Pinpoint the cell where the given text exists, returning its (x, y) midpoint coordinate. 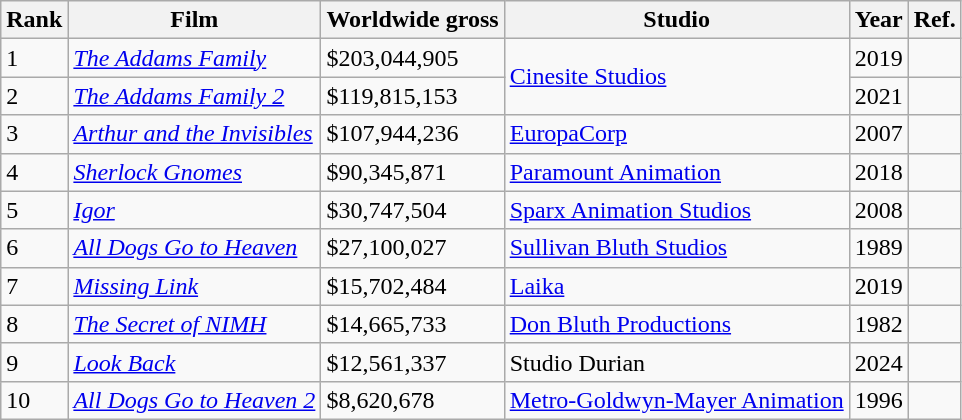
Ref. (934, 20)
5 (34, 210)
Worldwide gross (412, 20)
2007 (878, 134)
The Addams Family (194, 58)
$30,747,504 (412, 210)
$203,044,905 (412, 58)
All Dogs Go to Heaven (194, 248)
$107,944,236 (412, 134)
$27,100,027 (412, 248)
Laika (676, 286)
Sparx Animation Studios (676, 210)
EuropaCorp (676, 134)
8 (34, 324)
2008 (878, 210)
Igor (194, 210)
$15,702,484 (412, 286)
1982 (878, 324)
The Secret of NIMH (194, 324)
$8,620,678 (412, 400)
Arthur and the Invisibles (194, 134)
Film (194, 20)
3 (34, 134)
Studio (676, 20)
4 (34, 172)
1996 (878, 400)
$12,561,337 (412, 362)
1989 (878, 248)
$90,345,871 (412, 172)
1 (34, 58)
Paramount Animation (676, 172)
Sullivan Bluth Studios (676, 248)
Don Bluth Productions (676, 324)
Studio Durian (676, 362)
2021 (878, 96)
2024 (878, 362)
$14,665,733 (412, 324)
Missing Link (194, 286)
2018 (878, 172)
Rank (34, 20)
All Dogs Go to Heaven 2 (194, 400)
9 (34, 362)
Look Back (194, 362)
7 (34, 286)
The Addams Family 2 (194, 96)
Cinesite Studios (676, 77)
10 (34, 400)
Sherlock Gnomes (194, 172)
2 (34, 96)
6 (34, 248)
$119,815,153 (412, 96)
Year (878, 20)
Metro-Goldwyn-Mayer Animation (676, 400)
